Identify which cell holds the provided text, then report its (X, Y) central coordinate. 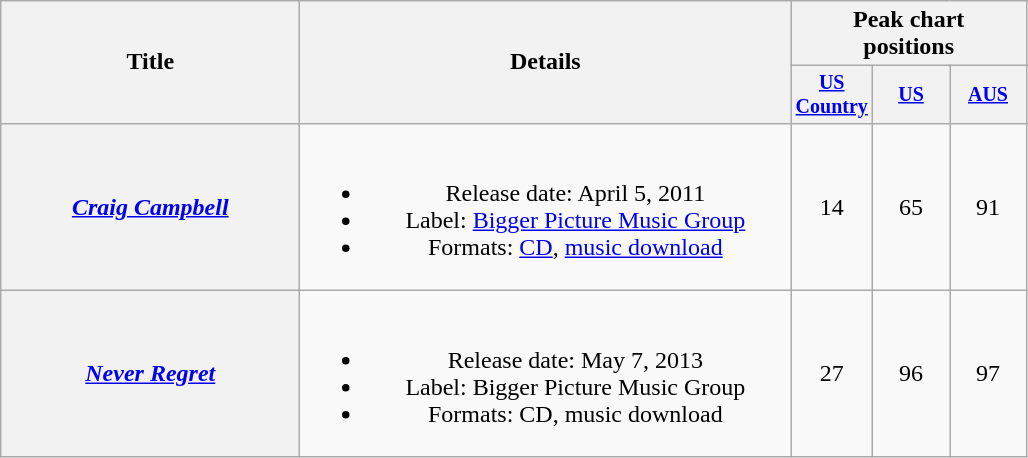
AUS (988, 94)
US (912, 94)
US Country (832, 94)
Release date: May 7, 2013Label: Bigger Picture Music GroupFormats: CD, music download (546, 374)
91 (988, 206)
27 (832, 374)
Title (150, 62)
97 (988, 374)
Peak chartpositions (909, 34)
Release date: April 5, 2011Label: Bigger Picture Music GroupFormats: CD, music download (546, 206)
Craig Campbell (150, 206)
Details (546, 62)
14 (832, 206)
65 (912, 206)
Never Regret (150, 374)
96 (912, 374)
